Locate the cell with the specified text and output its [X, Y] center coordinate. 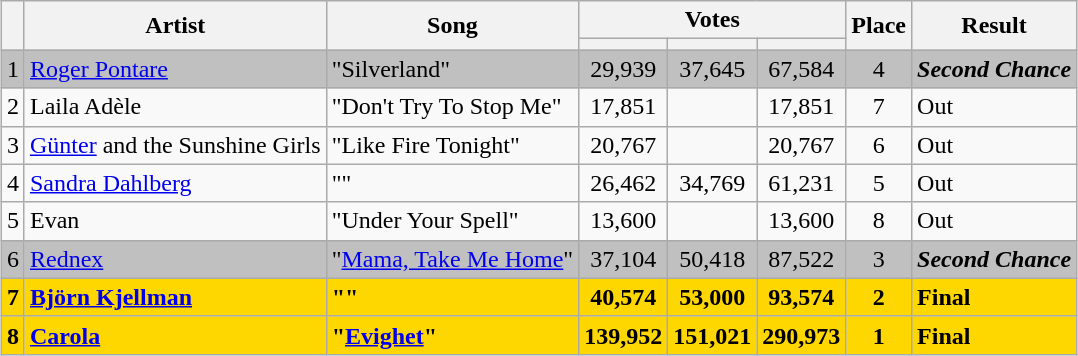
34,769 [712, 183]
67,584 [802, 69]
"Evighet" [452, 335]
50,418 [712, 259]
37,104 [624, 259]
Carola [175, 335]
Björn Kjellman [175, 297]
61,231 [802, 183]
151,021 [712, 335]
Günter and the Sunshine Girls [175, 145]
"Silverland" [452, 69]
93,574 [802, 297]
Votes [712, 20]
87,522 [802, 259]
290,973 [802, 335]
"Under Your Spell" [452, 221]
"Don't Try To Stop Me" [452, 107]
53,000 [712, 297]
Evan [175, 221]
Sandra Dahlberg [175, 183]
37,645 [712, 69]
Song [452, 26]
139,952 [624, 335]
"Mama, Take Me Home" [452, 259]
Place [879, 26]
Rednex [175, 259]
29,939 [624, 69]
40,574 [624, 297]
Laila Adèle [175, 107]
Artist [175, 26]
26,462 [624, 183]
Result [994, 26]
"Like Fire Tonight" [452, 145]
Roger Pontare [175, 69]
